Detect which cell encompasses the target text, then output its [X, Y] center coordinate. 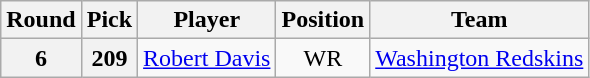
6 [41, 58]
WR [323, 58]
Player [207, 20]
Washington Redskins [480, 58]
Robert Davis [207, 58]
Pick [109, 20]
Position [323, 20]
Team [480, 20]
209 [109, 58]
Round [41, 20]
